Provide the [X, Y] coordinate of the cell's center where the given text is located.  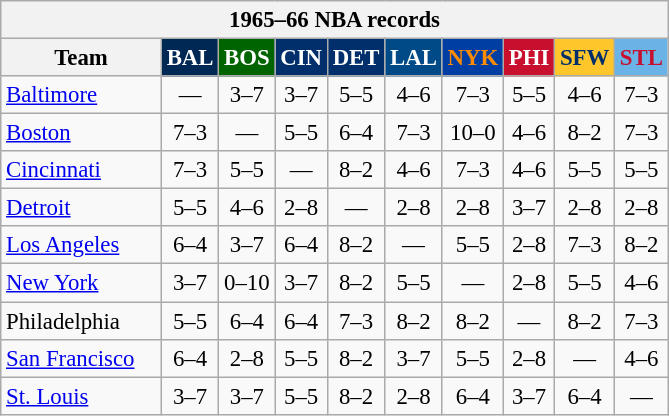
New York [82, 283]
Baltimore [82, 95]
BAL [190, 58]
Team [82, 58]
1965–66 NBA records [334, 20]
Detroit [82, 208]
0–10 [247, 283]
Philadelphia [82, 321]
STL [642, 58]
NYK [472, 58]
Cincinnati [82, 170]
SFW [585, 58]
San Francisco [82, 358]
CIN [301, 58]
PHI [528, 58]
BOS [247, 58]
Boston [82, 133]
Los Angeles [82, 245]
LAL [414, 58]
10–0 [472, 133]
St. Louis [82, 396]
DET [356, 58]
